Output the [X, Y] coordinate of the center of the cell containing the given text.  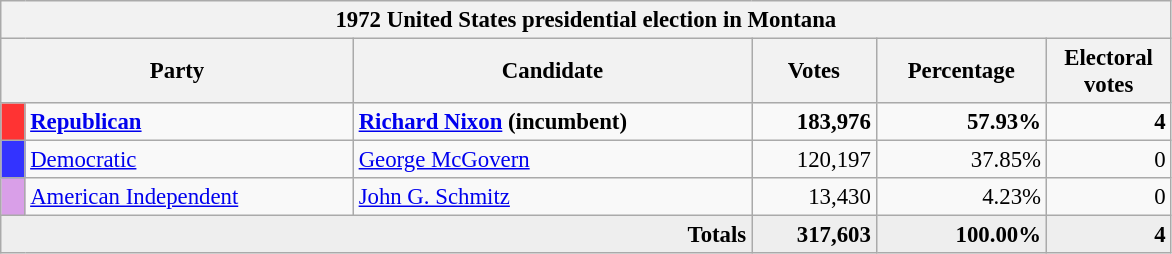
13,430 [814, 197]
Electoral votes [1108, 72]
Richard Nixon (incumbent) [552, 122]
4.23% [961, 197]
317,603 [814, 235]
Percentage [961, 72]
100.00% [961, 235]
1972 United States presidential election in Montana [586, 20]
Totals [376, 235]
Party [178, 72]
American Independent [189, 197]
183,976 [814, 122]
Democratic [189, 160]
37.85% [961, 160]
Republican [189, 122]
57.93% [961, 122]
Votes [814, 72]
120,197 [814, 160]
George McGovern [552, 160]
John G. Schmitz [552, 197]
Candidate [552, 72]
